Locate the cell with the specified text and output its (X, Y) center coordinate. 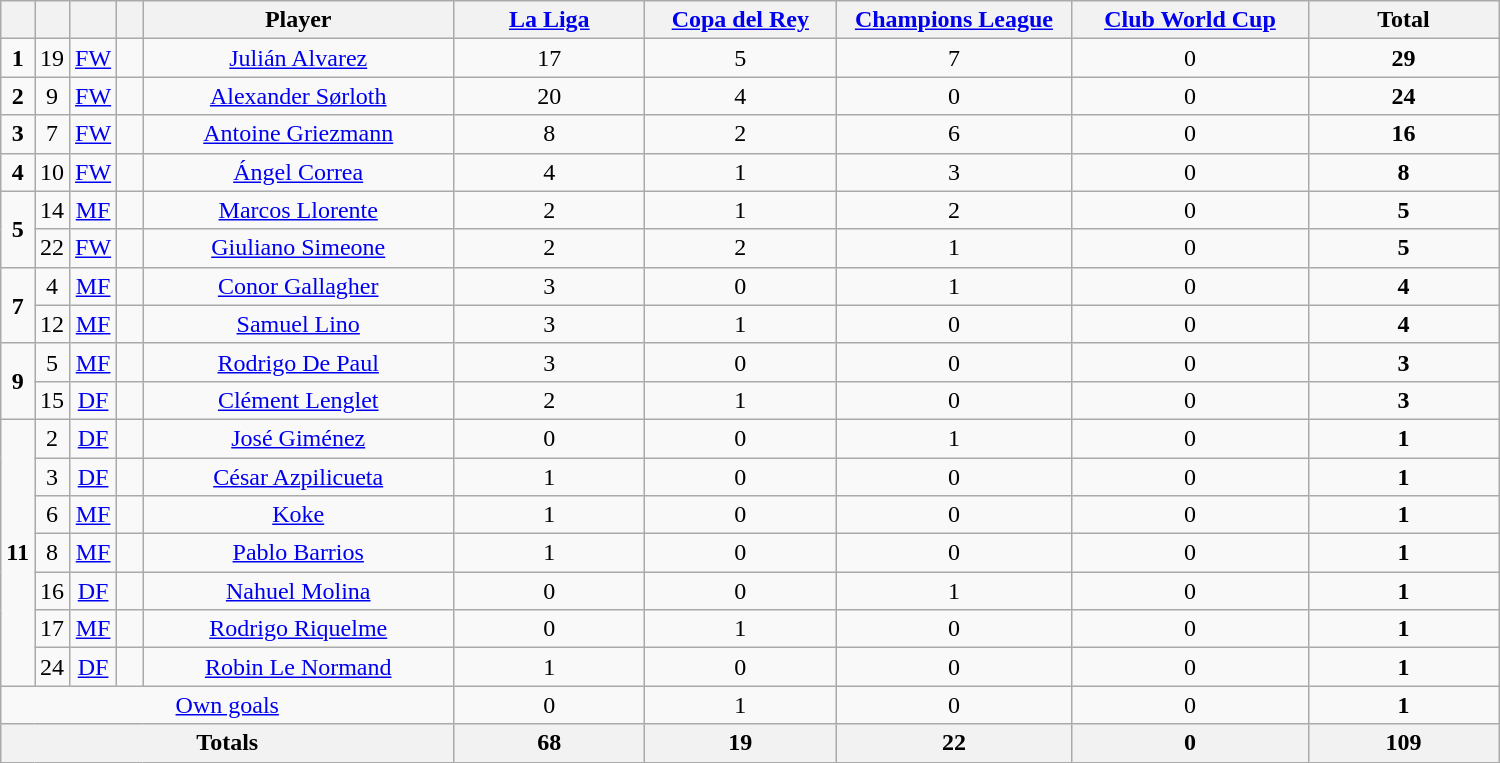
Koke (298, 515)
La Liga (550, 20)
Totals (228, 743)
12 (52, 324)
15 (52, 400)
Alexander Sørloth (298, 96)
Rodrigo De Paul (298, 362)
Club World Cup (1190, 20)
Nahuel Molina (298, 591)
20 (550, 96)
Champions League (954, 20)
Marcos Llorente (298, 210)
Ángel Correa (298, 172)
14 (52, 210)
Julián Alvarez (298, 58)
10 (52, 172)
29 (1404, 58)
Giuliano Simeone (298, 248)
Samuel Lino (298, 324)
Pablo Barrios (298, 553)
Copa del Rey (740, 20)
César Azpilicueta (298, 477)
Total (1404, 20)
Antoine Griezmann (298, 134)
Robin Le Normand (298, 667)
68 (550, 743)
Rodrigo Riquelme (298, 629)
11 (18, 552)
Conor Gallagher (298, 286)
Clément Lenglet (298, 400)
109 (1404, 743)
Own goals (228, 705)
Player (298, 20)
José Giménez (298, 438)
